Output the [x, y] coordinate of the center of the cell containing the given text.  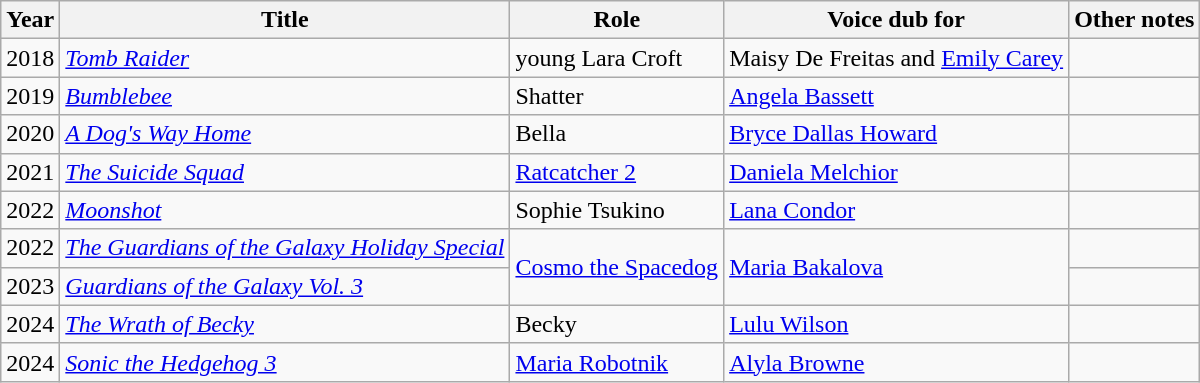
Maisy De Freitas and Emily Carey [896, 58]
2020 [30, 134]
Year [30, 20]
Becky [617, 324]
Sophie Tsukino [617, 210]
Guardians of the Galaxy Vol. 3 [285, 286]
Cosmo the Spacedog [617, 267]
Moonshot [285, 210]
Ratcatcher 2 [617, 172]
Role [617, 20]
A Dog's Way Home [285, 134]
Bumblebee [285, 96]
Title [285, 20]
Angela Bassett [896, 96]
The Suicide Squad [285, 172]
2019 [30, 96]
Alyla Browne [896, 362]
The Wrath of Becky [285, 324]
Sonic the Hedgehog 3 [285, 362]
Tomb Raider [285, 58]
Other notes [1134, 20]
2021 [30, 172]
Lulu Wilson [896, 324]
2018 [30, 58]
Lana Condor [896, 210]
Daniela Melchior [896, 172]
Shatter [617, 96]
Voice dub for [896, 20]
Bryce Dallas Howard [896, 134]
Maria Robotnik [617, 362]
2023 [30, 286]
young Lara Croft [617, 58]
Maria Bakalova [896, 267]
Bella [617, 134]
The Guardians of the Galaxy Holiday Special [285, 248]
